Return [X, Y] of the center of cell containing provided text 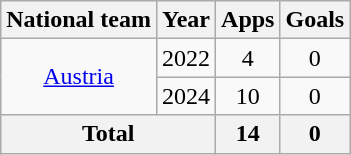
2024 [186, 96]
14 [248, 134]
Apps [248, 20]
Goals [315, 20]
10 [248, 96]
4 [248, 58]
National team [79, 20]
Year [186, 20]
2022 [186, 58]
Total [108, 134]
Austria [79, 77]
